Return [x, y] of the center of cell containing provided text 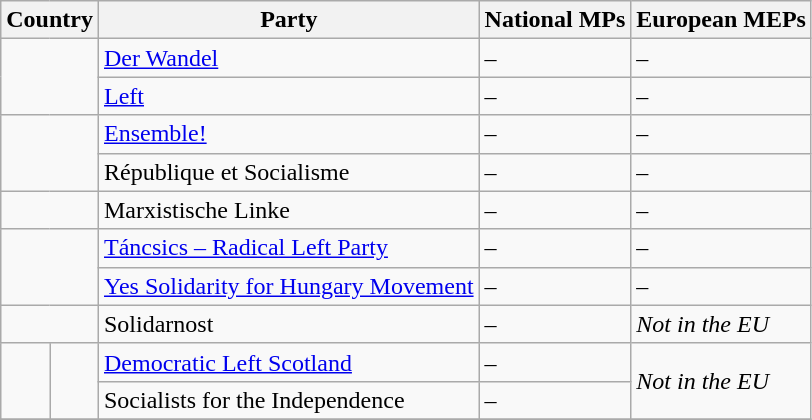
National MPs [555, 20]
European MEPs [722, 20]
Left [288, 96]
Socialists for the Independence [288, 400]
Der Wandel [288, 58]
Party [288, 20]
Yes Solidarity for Hungary Movement [288, 286]
Country [50, 20]
Solidarnost [288, 324]
Ensemble! [288, 134]
Democratic Left Scotland [288, 362]
Táncsics – Radical Left Party [288, 248]
Marxistische Linke [288, 210]
République et Socialisme [288, 172]
